Return (X, Y) of the center of cell containing provided text 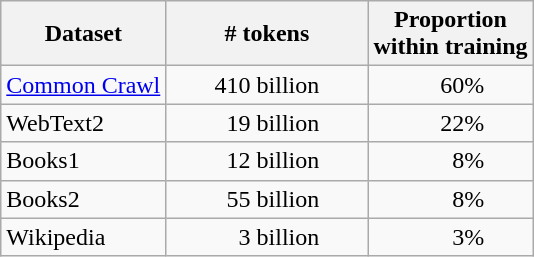
Books1 (84, 161)
19 billion (267, 123)
Wikipedia (84, 237)
22% (450, 123)
410 billion (267, 85)
Common Crawl (84, 85)
3% (450, 237)
# tokens (267, 34)
WebText2 (84, 123)
Dataset (84, 34)
3 billion (267, 237)
55 billion (267, 199)
Proportion within training (450, 34)
12 billion (267, 161)
60% (450, 85)
Books2 (84, 199)
